Return (X, Y) of the center of cell containing provided text 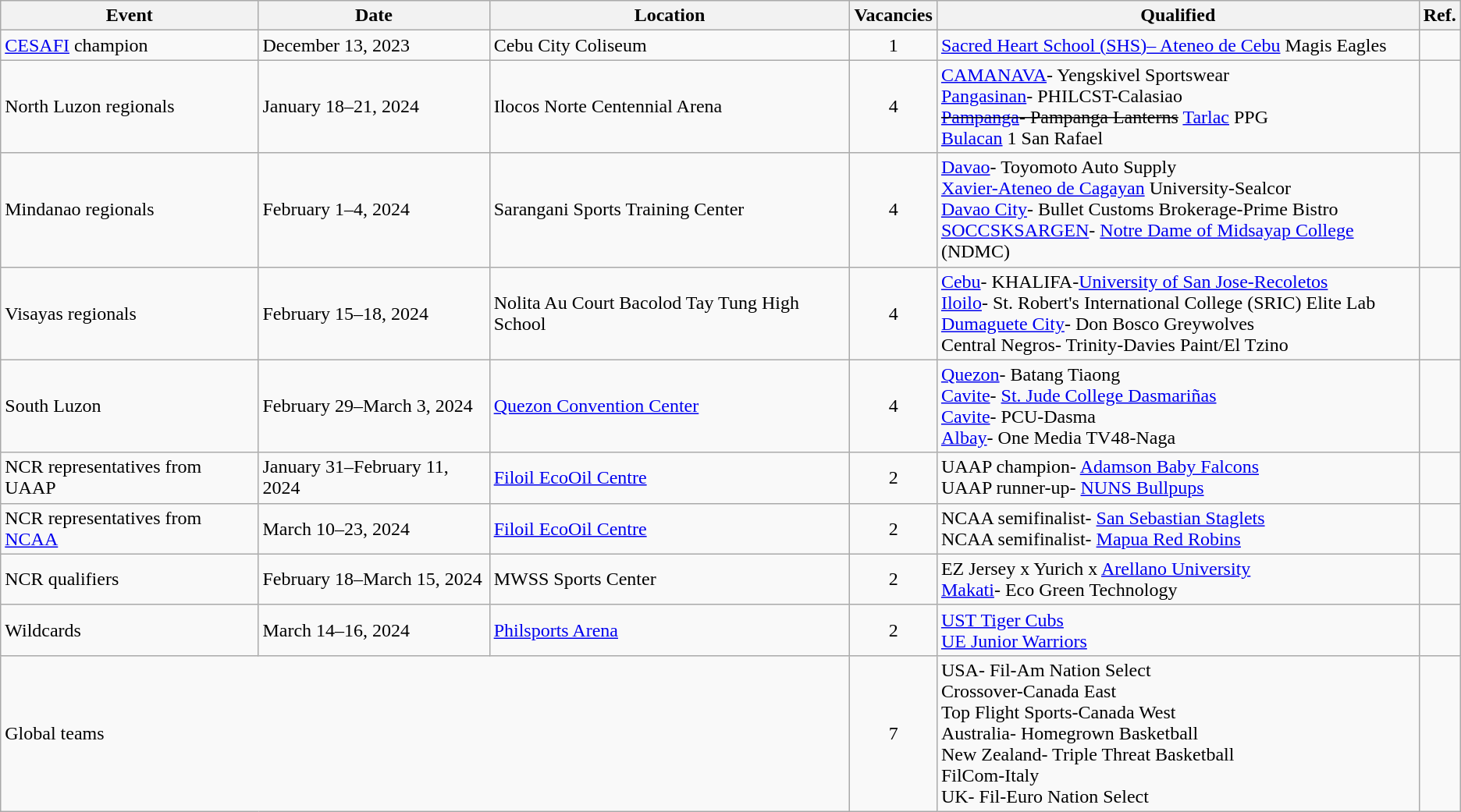
Wildcards (130, 630)
Sarangani Sports Training Center (670, 210)
March 14–16, 2024 (374, 630)
March 10–23, 2024 (374, 529)
CESAFI champion (130, 45)
Nolita Au Court Bacolod Tay Tung High School (670, 314)
December 13, 2023 (374, 45)
Global teams (425, 733)
South Luzon (130, 406)
UAAP champion- Adamson Baby FalconsUAAP runner-up- NUNS Bullpups (1178, 477)
7 (894, 733)
Qualified (1178, 16)
NCR representatives from UAAP (130, 477)
MWSS Sports Center (670, 579)
Date (374, 16)
February 1–4, 2024 (374, 210)
NCR representatives from NCAA (130, 529)
North Luzon regionals (130, 106)
Mindanao regionals (130, 210)
February 18–March 15, 2024 (374, 579)
Vacancies (894, 16)
Philsports Arena (670, 630)
Event (130, 16)
February 15–18, 2024 (374, 314)
1 (894, 45)
Ilocos Norte Centennial Arena (670, 106)
January 31–February 11, 2024 (374, 477)
Quezon- Batang TiaongCavite- St. Jude College DasmariñasCavite- PCU-DasmaAlbay- One Media TV48-Naga (1178, 406)
Ref. (1439, 16)
CAMANAVA- Yengskivel SportswearPangasinan- PHILCST-CalasiaoPampanga- Pampanga Lanterns Tarlac PPGBulacan 1 San Rafael (1178, 106)
NCR qualifiers (130, 579)
Visayas regionals (130, 314)
Sacred Heart School (SHS)– Ateneo de Cebu Magis Eagles (1178, 45)
February 29–March 3, 2024 (374, 406)
January 18–21, 2024 (374, 106)
Location (670, 16)
EZ Jersey x Yurich x Arellano UniversityMakati- Eco Green Technology (1178, 579)
UST Tiger CubsUE Junior Warriors (1178, 630)
Quezon Convention Center (670, 406)
NCAA semifinalist- San Sebastian StagletsNCAA semifinalist- Mapua Red Robins (1178, 529)
Cebu City Coliseum (670, 45)
